Identify which cell holds the provided text, then report its (X, Y) central coordinate. 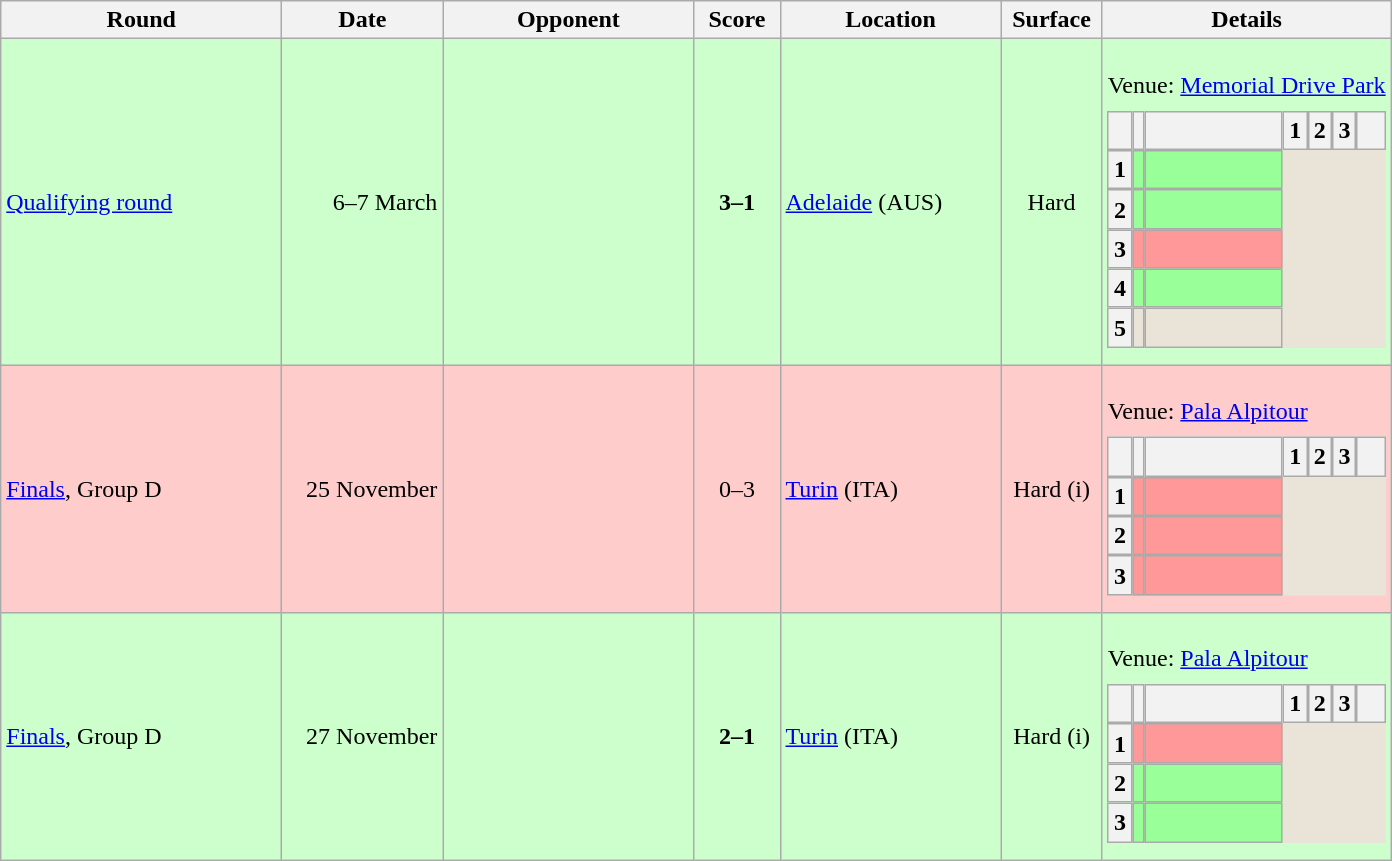
5 (1120, 328)
Hard (1052, 202)
Score (737, 20)
Location (890, 20)
Date (362, 20)
Qualifying round (142, 202)
Details (1246, 20)
Surface (1052, 20)
6–7 March (362, 202)
Opponent (568, 20)
Round (142, 20)
3–1 (737, 202)
Adelaide (AUS) (890, 202)
4 (1120, 289)
0–3 (737, 488)
Venue: Memorial Drive Park 1 2 3 1 2 3 4 5 (1246, 202)
27 November (362, 736)
2–1 (737, 736)
25 November (362, 488)
